Identify which cell holds the provided text, then report its (X, Y) central coordinate. 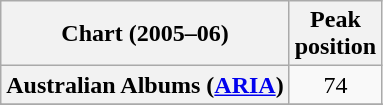
Peak position (335, 34)
Australian Albums (ARIA) (145, 85)
Chart (2005–06) (145, 34)
74 (335, 85)
